Find where the given text appears and provide that cell's center as [x, y] coordinate. 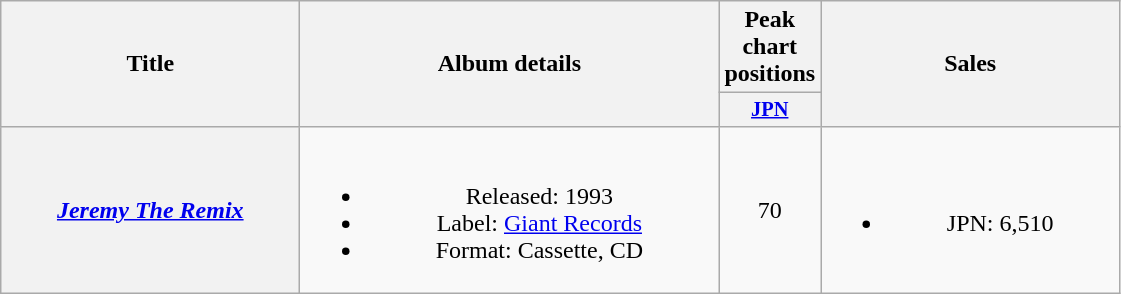
JPN: 6,510 [970, 210]
Peak chart positions [770, 47]
Jeremy The Remix [150, 210]
70 [770, 210]
Album details [510, 64]
Released: 1993Label: Giant RecordsFormat: Cassette, CD [510, 210]
JPN [770, 110]
Title [150, 64]
Sales [970, 64]
